Identify which cell holds the provided text, then report its (x, y) central coordinate. 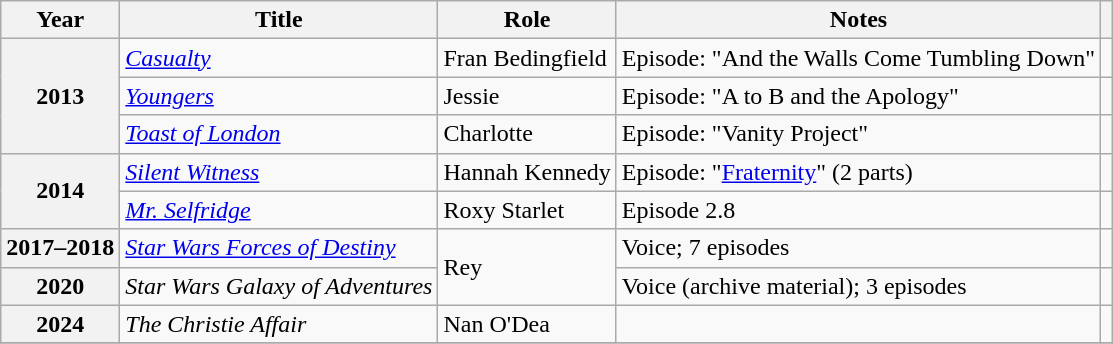
Episode: "And the Walls Come Tumbling Down" (858, 58)
Star Wars Forces of Destiny (279, 248)
Hannah Kennedy (527, 172)
2024 (60, 324)
Silent Witness (279, 172)
Episode: "A to B and the Apology" (858, 96)
The Christie Affair (279, 324)
Fran Bedingfield (527, 58)
Voice; 7 episodes (858, 248)
Mr. Selfridge (279, 210)
Notes (858, 20)
Title (279, 20)
Rey (527, 267)
Nan O'Dea (527, 324)
Toast of London (279, 134)
Charlotte (527, 134)
Voice (archive material); 3 episodes (858, 286)
2014 (60, 191)
2017–2018 (60, 248)
Year (60, 20)
Episode: "Fraternity" (2 parts) (858, 172)
Youngers (279, 96)
Role (527, 20)
Jessie (527, 96)
Episode: "Vanity Project" (858, 134)
Star Wars Galaxy of Adventures (279, 286)
Episode 2.8 (858, 210)
Roxy Starlet (527, 210)
Casualty (279, 58)
2020 (60, 286)
2013 (60, 96)
